Identify which cell holds the provided text, then report its (x, y) central coordinate. 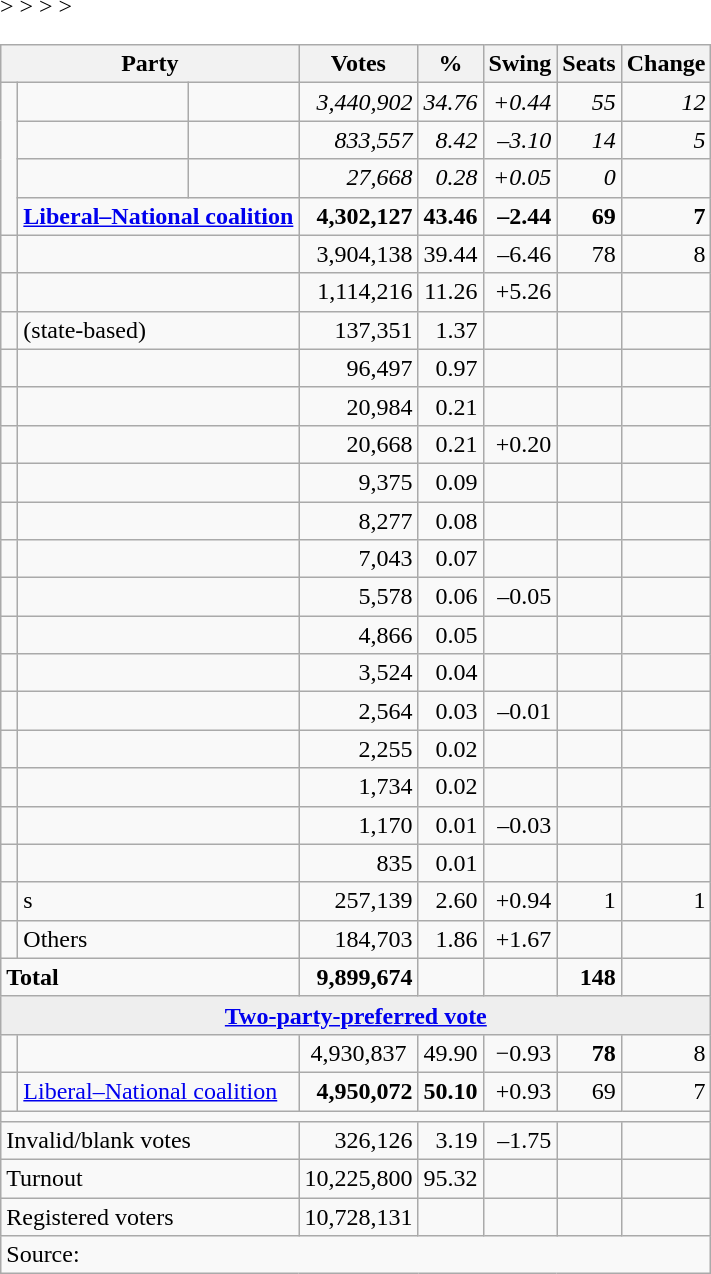
+0.44 (520, 102)
0.08 (450, 521)
0.97 (450, 368)
% (450, 64)
–0.03 (520, 825)
+0.20 (520, 444)
Party (150, 64)
43.46 (450, 216)
11.26 (450, 292)
20,668 (358, 444)
+0.94 (520, 901)
27,668 (358, 178)
0.07 (450, 559)
12 (666, 102)
Invalid/blank votes (150, 1141)
1,114,216 (358, 292)
–6.46 (520, 254)
7,043 (358, 559)
137,351 (358, 330)
10,225,800 (358, 1179)
833,557 (358, 140)
0.04 (450, 673)
0.28 (450, 178)
–3.10 (520, 140)
–0.01 (520, 711)
Registered voters (150, 1217)
–1.75 (520, 1141)
Turnout (150, 1179)
–2.44 (520, 216)
(state-based) (158, 330)
Others (158, 939)
3.19 (450, 1141)
Swing (520, 64)
4,302,127 (358, 216)
1,170 (358, 825)
326,126 (358, 1141)
8,277 (358, 521)
1,734 (358, 787)
0 (589, 178)
+0.05 (520, 178)
+1.67 (520, 939)
257,139 (358, 901)
s (158, 901)
0.05 (450, 635)
1.37 (450, 330)
9,375 (358, 482)
5,578 (358, 597)
2,255 (358, 749)
14 (589, 140)
−0.93 (520, 1053)
55 (589, 102)
4,950,072 (358, 1091)
49.90 (450, 1053)
+5.26 (520, 292)
9,899,674 (358, 977)
5 (666, 140)
50.10 (450, 1091)
3,904,138 (358, 254)
8.42 (450, 140)
Seats (589, 64)
39.44 (450, 254)
Source: (356, 1255)
835 (358, 863)
Change (666, 64)
1.86 (450, 939)
4,866 (358, 635)
4,930,837 (358, 1053)
34.76 (450, 102)
2.60 (450, 901)
184,703 (358, 939)
0.03 (450, 711)
+0.93 (520, 1091)
96,497 (358, 368)
0.09 (450, 482)
3,440,902 (358, 102)
–0.05 (520, 597)
10,728,131 (358, 1217)
3,524 (358, 673)
Total (150, 977)
Votes (358, 64)
20,984 (358, 406)
95.32 (450, 1179)
Two-party-preferred vote (356, 1015)
2,564 (358, 711)
0.06 (450, 597)
148 (589, 977)
